For the text-containing cell, return its midpoint in (X, Y) coordinate format. 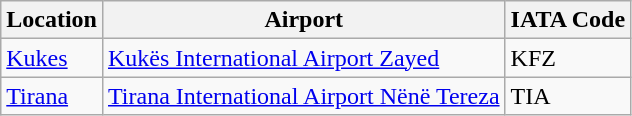
Airport (304, 20)
IATA Code (568, 20)
TIA (568, 96)
Tirana (52, 96)
Kukës International Airport Zayed (304, 58)
KFZ (568, 58)
Tirana International Airport Nënë Tereza (304, 96)
Location (52, 20)
Kukes (52, 58)
